Pinpoint the cell where the given text exists, returning its (x, y) midpoint coordinate. 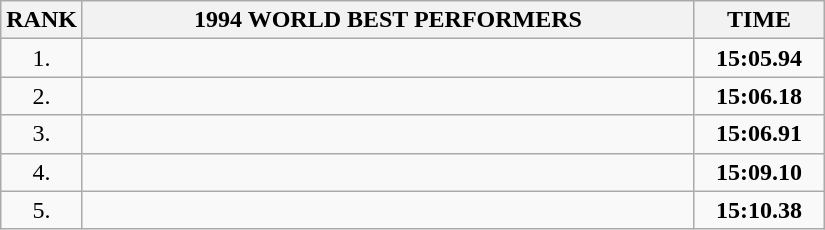
15:05.94 (760, 58)
4. (42, 172)
3. (42, 134)
1. (42, 58)
1994 WORLD BEST PERFORMERS (388, 20)
15:06.91 (760, 134)
15:10.38 (760, 210)
15:09.10 (760, 172)
15:06.18 (760, 96)
RANK (42, 20)
TIME (760, 20)
2. (42, 96)
5. (42, 210)
